Provide the (x, y) coordinate of the cell's center where the given text is located.  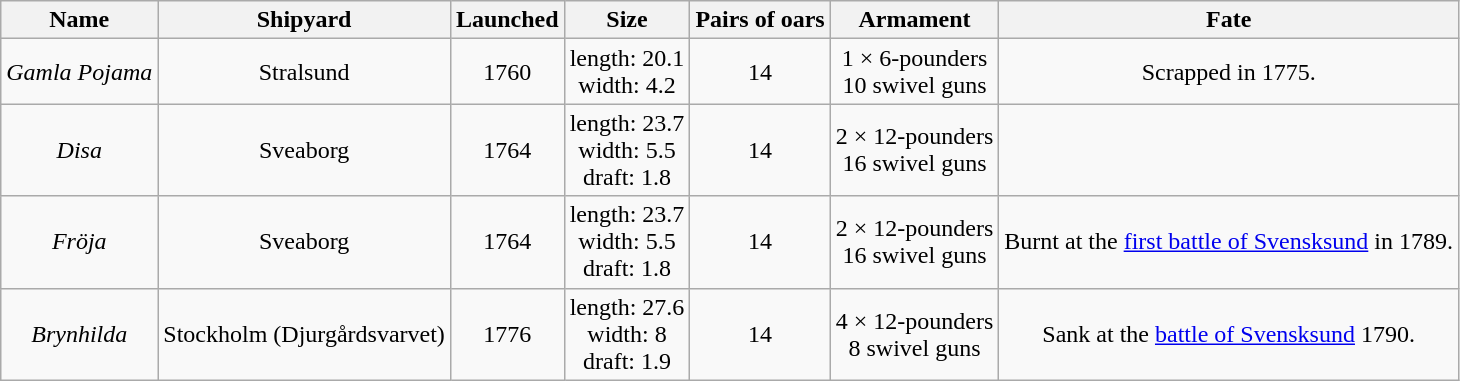
Name (80, 20)
4 × 12-pounders8 swivel guns (914, 334)
Disa (80, 150)
length: 27.6width: 8draft: 1.9 (627, 334)
Brynhilda (80, 334)
Fröja (80, 242)
Size (627, 20)
1760 (507, 72)
Launched (507, 20)
1 × 6-pounders10 swivel guns (914, 72)
Burnt at the first battle of Svensksund in 1789. (1229, 242)
length: 20.1width: 4.2 (627, 72)
Pairs of oars (760, 20)
Armament (914, 20)
1776 (507, 334)
Shipyard (304, 20)
Stralsund (304, 72)
Gamla Pojama (80, 72)
Fate (1229, 20)
Scrapped in 1775. (1229, 72)
Sank at the battle of Svensksund 1790. (1229, 334)
Stockholm (Djurgårdsvarvet) (304, 334)
